Determine the (x, y) coordinate at the center of the cell enclosing the given text.  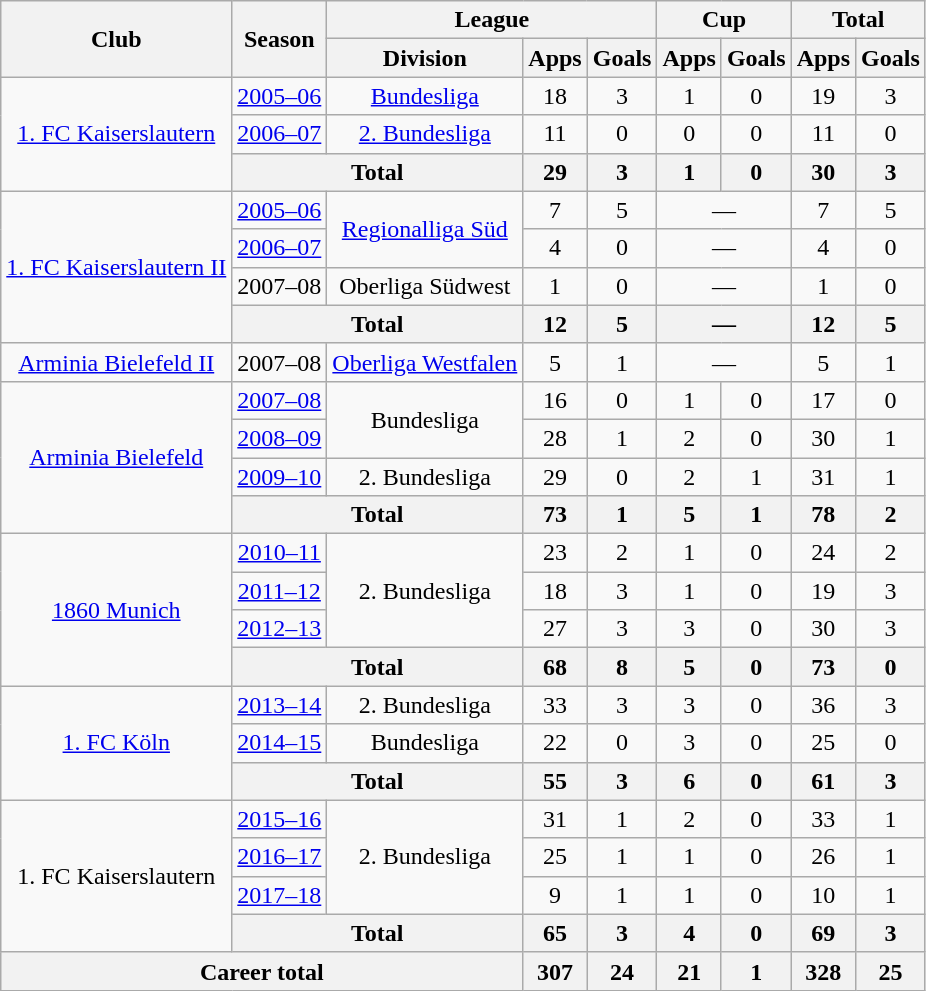
6 (689, 781)
36 (823, 705)
1. FC Kaiserslautern II (116, 267)
17 (823, 400)
10 (823, 895)
2008–09 (280, 438)
Arminia Bielefeld (116, 457)
68 (555, 667)
2017–18 (280, 895)
League (492, 20)
Oberliga Westfalen (425, 362)
78 (823, 515)
27 (555, 629)
Cup (724, 20)
69 (823, 933)
Season (280, 39)
65 (555, 933)
Club (116, 39)
22 (555, 743)
2010–11 (280, 553)
23 (555, 553)
Regionalliga Süd (425, 229)
2014–15 (280, 743)
26 (823, 857)
2015–16 (280, 819)
28 (555, 438)
2011–12 (280, 591)
2009–10 (280, 477)
Division (425, 58)
61 (823, 781)
Oberliga Südwest (425, 286)
2012–13 (280, 629)
2013–14 (280, 705)
16 (555, 400)
328 (823, 971)
21 (689, 971)
2016–17 (280, 857)
Arminia Bielefeld II (116, 362)
9 (555, 895)
1860 Munich (116, 610)
307 (555, 971)
Career total (262, 971)
1. FC Köln (116, 743)
8 (622, 667)
55 (555, 781)
